Identify which cell holds the provided text, then report its (x, y) central coordinate. 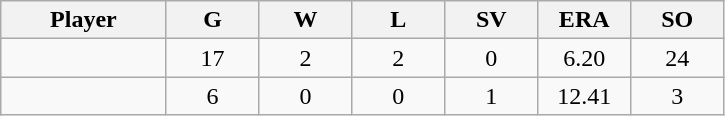
SV (492, 20)
SO (678, 20)
L (398, 20)
ERA (584, 20)
6.20 (584, 58)
Player (84, 20)
12.41 (584, 96)
W (306, 20)
6 (212, 96)
24 (678, 58)
17 (212, 58)
3 (678, 96)
G (212, 20)
1 (492, 96)
